Return the (X, Y) coordinate for the center point of the cell that contains the specified text.  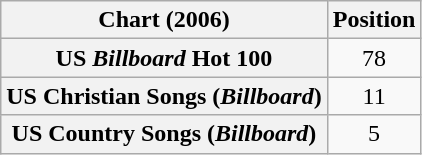
11 (374, 96)
US Country Songs (Billboard) (164, 134)
US Christian Songs (Billboard) (164, 96)
78 (374, 58)
US Billboard Hot 100 (164, 58)
Chart (2006) (164, 20)
5 (374, 134)
Position (374, 20)
